From the cell containing the given text, extract its center point as [X, Y] coordinate. 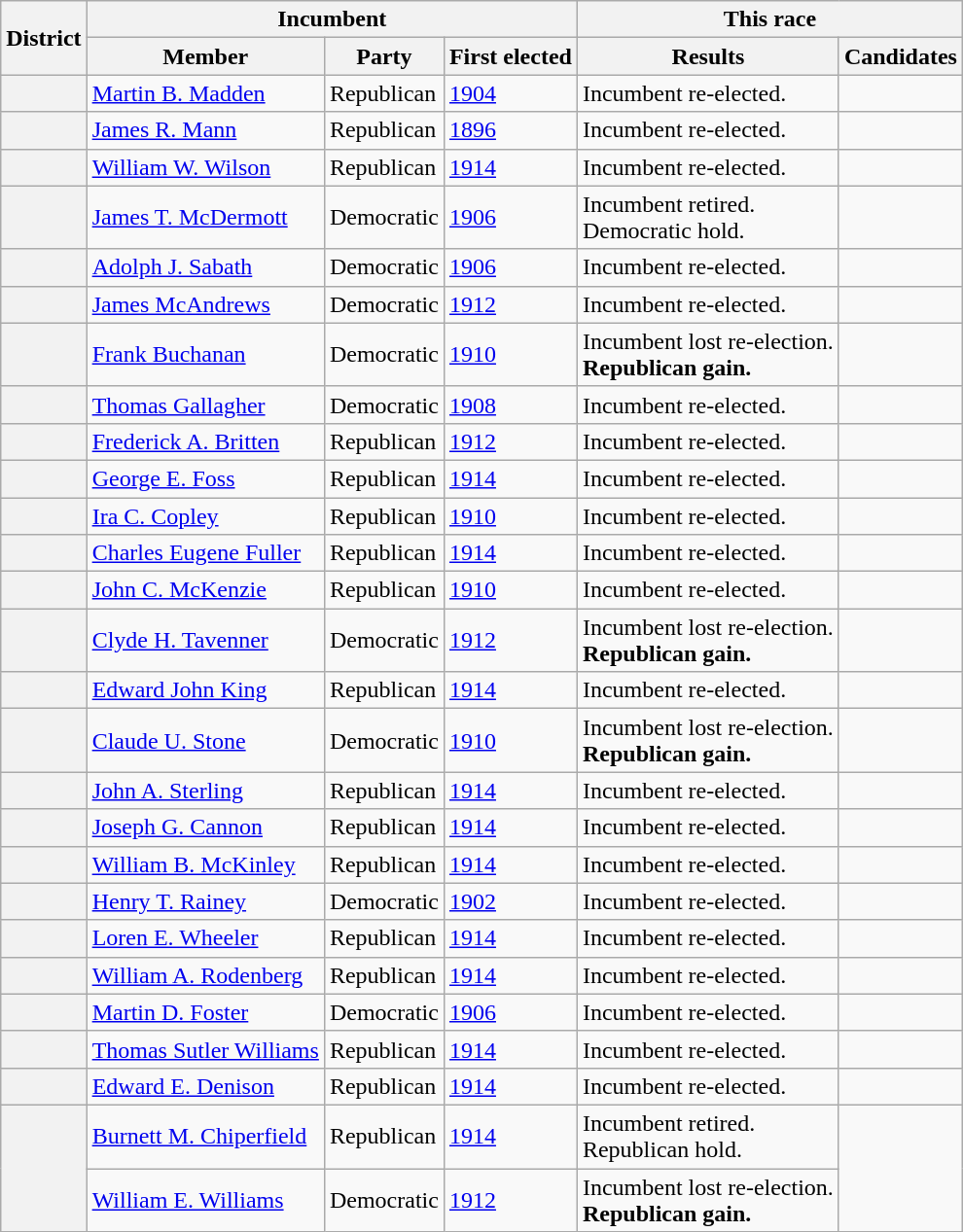
Incumbent retired.Republican hold. [708, 1136]
James T. McDermott [205, 218]
William A. Rodenberg [205, 975]
Edward John King [205, 690]
John C. McKenzie [205, 590]
William E. Williams [205, 1200]
1908 [510, 405]
John A. Sterling [205, 791]
Incumbent [332, 19]
Adolph J. Sabath [205, 267]
George E. Foss [205, 478]
William W. Wilson [205, 167]
James R. Mann [205, 130]
Clyde H. Tavenner [205, 640]
Incumbent retired.Democratic hold. [708, 218]
Henry T. Rainey [205, 901]
Candidates [901, 56]
James McAndrews [205, 304]
Ira C. Copley [205, 516]
This race [769, 19]
Martin B. Madden [205, 93]
Edward E. Denison [205, 1086]
Results [708, 56]
Loren E. Wheeler [205, 938]
Party [383, 56]
Charles Eugene Fuller [205, 553]
William B. McKinley [205, 864]
Frank Buchanan [205, 354]
Thomas Sutler Williams [205, 1049]
Frederick A. Britten [205, 441]
Thomas Gallagher [205, 405]
Joseph G. Cannon [205, 827]
Burnett M. Chiperfield [205, 1136]
Member [205, 56]
1902 [510, 901]
First elected [510, 56]
1896 [510, 130]
District [44, 38]
1904 [510, 93]
Martin D. Foster [205, 1012]
Claude U. Stone [205, 741]
